Provide the [x, y] coordinate of the cell's center where the given text is located.  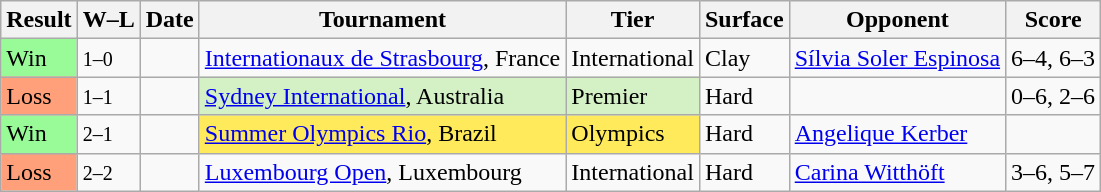
Luxembourg Open, Luxembourg [382, 172]
3–6, 5–7 [1054, 172]
Angelique Kerber [897, 134]
2–1 [108, 134]
Sydney International, Australia [382, 96]
0–6, 2–6 [1054, 96]
2–2 [108, 172]
Summer Olympics Rio, Brazil [382, 134]
Tier [633, 20]
Premier [633, 96]
1–0 [108, 58]
Result [39, 20]
W–L [108, 20]
Opponent [897, 20]
1–1 [108, 96]
Surface [744, 20]
Clay [744, 58]
Internationaux de Strasbourg, France [382, 58]
Sílvia Soler Espinosa [897, 58]
Score [1054, 20]
Carina Witthöft [897, 172]
6–4, 6–3 [1054, 58]
Tournament [382, 20]
Olympics [633, 134]
Date [170, 20]
